Extract the (x, y) coordinate from the center of the cell holding the provided text.  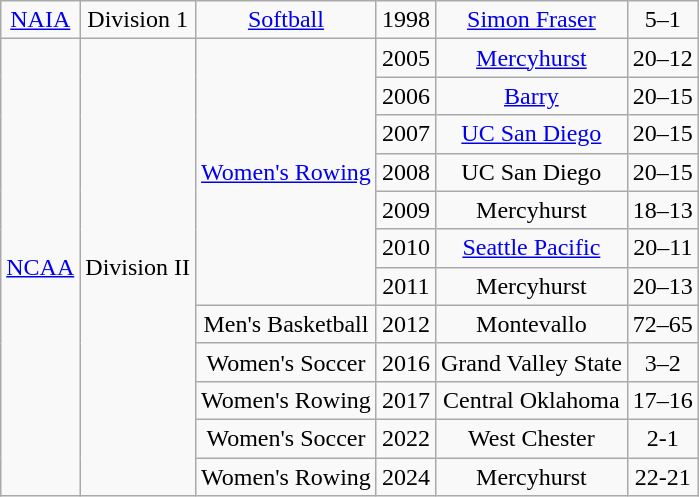
Grand Valley State (531, 362)
2022 (406, 438)
20–12 (662, 58)
Simon Fraser (531, 20)
Seattle Pacific (531, 248)
2017 (406, 400)
2-1 (662, 438)
20–11 (662, 248)
2008 (406, 172)
2016 (406, 362)
2005 (406, 58)
West Chester (531, 438)
Softball (286, 20)
NAIA (40, 20)
2006 (406, 96)
Central Oklahoma (531, 400)
2024 (406, 477)
2012 (406, 324)
Barry (531, 96)
18–13 (662, 210)
2010 (406, 248)
2011 (406, 286)
20–13 (662, 286)
72–65 (662, 324)
1998 (406, 20)
17–16 (662, 400)
Men's Basketball (286, 324)
Division 1 (138, 20)
22-21 (662, 477)
Division II (138, 268)
2007 (406, 134)
2009 (406, 210)
NCAA (40, 268)
Montevallo (531, 324)
5–1 (662, 20)
3–2 (662, 362)
